Find where the given text appears and provide that cell's center as [X, Y] coordinate. 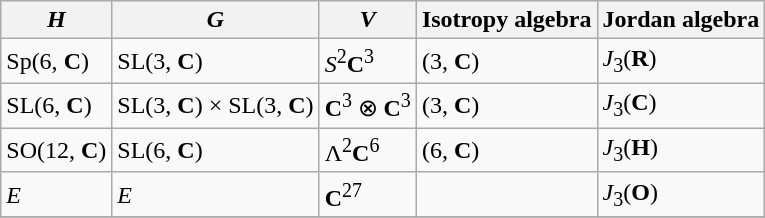
J3(H) [681, 150]
S2C3 [368, 62]
V [368, 20]
SO(12, C) [56, 150]
C27 [368, 194]
Sp(6, C) [56, 62]
C3 ⊗ C3 [368, 106]
Jordan algebra [681, 20]
(6, C) [506, 150]
Λ2C6 [368, 150]
SL(3, C) [216, 62]
J3(R) [681, 62]
SL(3, C) × SL(3, C) [216, 106]
H [56, 20]
G [216, 20]
J3(C) [681, 106]
J3(O) [681, 194]
Isotropy algebra [506, 20]
